Return the [x, y] coordinate for the center point of the cell that contains the specified text.  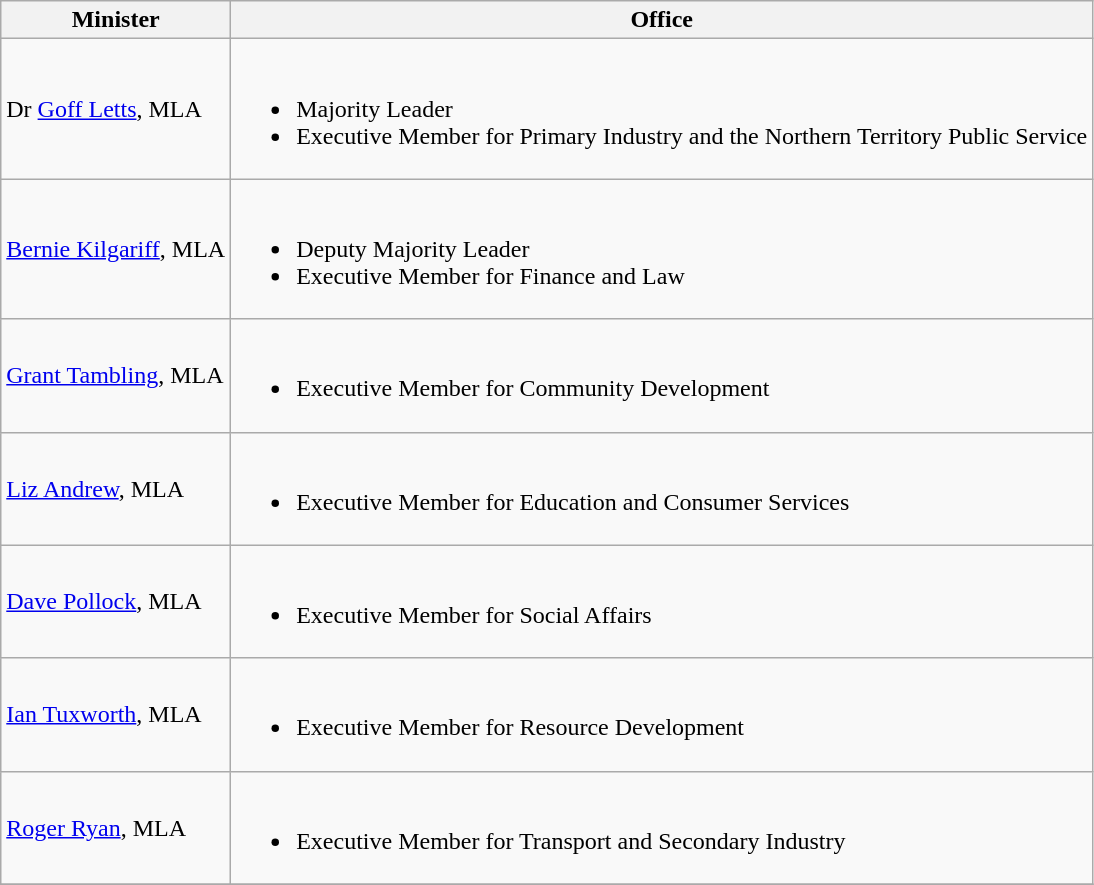
Grant Tambling, MLA [116, 376]
Executive Member for Social Affairs [662, 602]
Roger Ryan, MLA [116, 828]
Deputy Majority LeaderExecutive Member for Finance and Law [662, 249]
Dr Goff Letts, MLA [116, 109]
Office [662, 20]
Bernie Kilgariff, MLA [116, 249]
Executive Member for Education and Consumer Services [662, 488]
Executive Member for Resource Development [662, 714]
Executive Member for Community Development [662, 376]
Minister [116, 20]
Ian Tuxworth, MLA [116, 714]
Majority LeaderExecutive Member for Primary Industry and the Northern Territory Public Service [662, 109]
Executive Member for Transport and Secondary Industry [662, 828]
Dave Pollock, MLA [116, 602]
Liz Andrew, MLA [116, 488]
